Provide the (X, Y) coordinate of the cell's center where the given text is located.  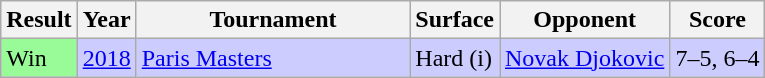
Result (39, 20)
Surface (455, 20)
Novak Djokovic (585, 58)
Paris Masters (273, 58)
Hard (i) (455, 58)
Opponent (585, 20)
2018 (106, 58)
Win (39, 58)
7–5, 6–4 (718, 58)
Year (106, 20)
Score (718, 20)
Tournament (273, 20)
